Provide the [X, Y] coordinate of the cell's center where the given text is located.  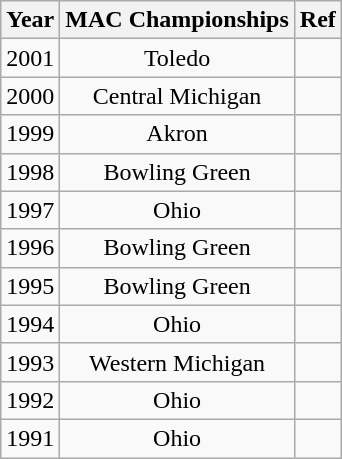
Toledo [177, 58]
2000 [30, 96]
1991 [30, 438]
1996 [30, 248]
1992 [30, 400]
Western Michigan [177, 362]
1995 [30, 286]
1993 [30, 362]
Ref [318, 20]
1997 [30, 210]
1999 [30, 134]
1998 [30, 172]
1994 [30, 324]
Year [30, 20]
MAC Championships [177, 20]
2001 [30, 58]
Central Michigan [177, 96]
Akron [177, 134]
